Extract the [X, Y] coordinate from the center of the cell holding the provided text.  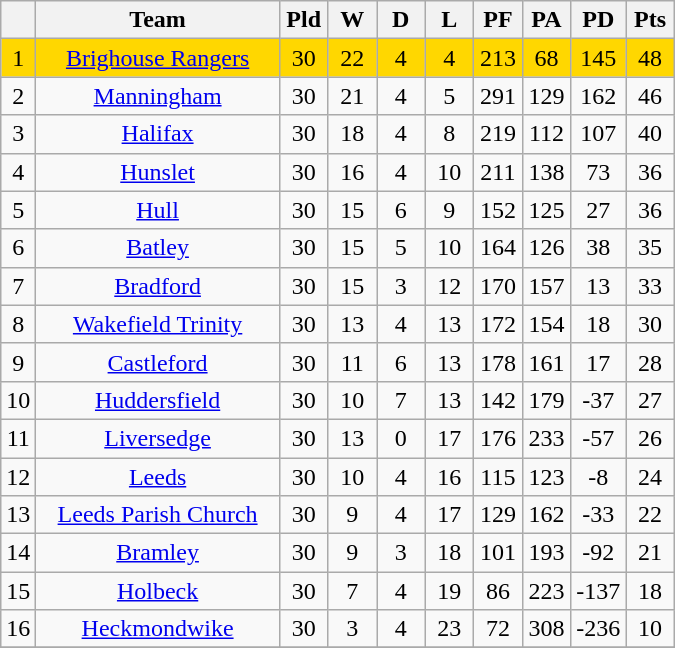
Team [158, 20]
14 [18, 553]
-8 [598, 477]
23 [450, 629]
172 [498, 324]
112 [546, 134]
138 [546, 172]
PD [598, 20]
178 [498, 362]
Batley [158, 248]
161 [546, 362]
Bradford [158, 286]
2 [18, 96]
PF [498, 20]
115 [498, 477]
170 [498, 286]
Leeds Parish Church [158, 515]
Heckmondwike [158, 629]
68 [546, 58]
193 [546, 553]
Holbeck [158, 591]
-137 [598, 591]
125 [546, 210]
123 [546, 477]
176 [498, 438]
145 [598, 58]
Liversedge [158, 438]
73 [598, 172]
Hunslet [158, 172]
-92 [598, 553]
-57 [598, 438]
Wakefield Trinity [158, 324]
Halifax [158, 134]
Castleford [158, 362]
L [450, 20]
233 [546, 438]
211 [498, 172]
Pld [304, 20]
291 [498, 96]
48 [650, 58]
Pts [650, 20]
Manningham [158, 96]
-33 [598, 515]
-37 [598, 400]
179 [546, 400]
142 [498, 400]
38 [598, 248]
0 [400, 438]
-236 [598, 629]
Brighouse Rangers [158, 58]
219 [498, 134]
213 [498, 58]
157 [546, 286]
19 [450, 591]
86 [498, 591]
28 [650, 362]
Bramley [158, 553]
154 [546, 324]
308 [546, 629]
Leeds [158, 477]
223 [546, 591]
164 [498, 248]
101 [498, 553]
40 [650, 134]
1 [18, 58]
D [400, 20]
PA [546, 20]
Hull [158, 210]
35 [650, 248]
72 [498, 629]
107 [598, 134]
26 [650, 438]
46 [650, 96]
Huddersfield [158, 400]
126 [546, 248]
W [352, 20]
24 [650, 477]
33 [650, 286]
152 [498, 210]
